Determine the [X, Y] coordinate at the center of the cell enclosing the given text.  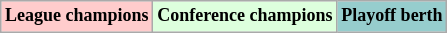
Conference champions [245, 16]
League champions [77, 16]
Playoff berth [392, 16]
